Provide the (X, Y) coordinate of the cell's center where the given text is located.  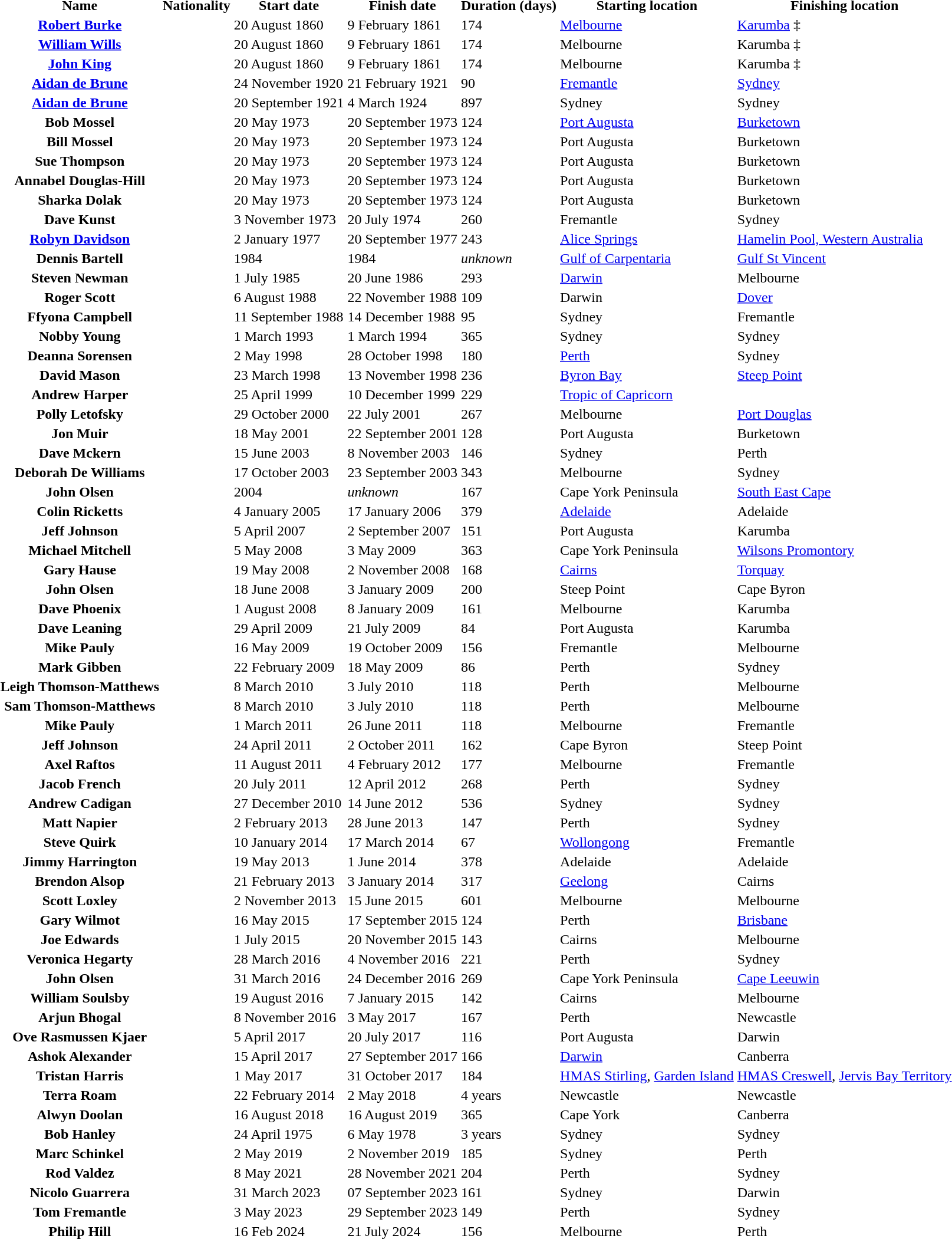
Newcastle (647, 1095)
149 (509, 1212)
151 (509, 531)
5 April 2017 (289, 1037)
10 December 1999 (403, 395)
363 (509, 550)
19 May 2008 (289, 570)
20 September 1921 (289, 103)
14 June 2012 (403, 803)
11 August 2011 (289, 764)
10 January 2014 (289, 842)
2 November 2008 (403, 570)
28 November 2021 (403, 1173)
Geelong (647, 881)
17 September 2015 (403, 920)
221 (509, 959)
166 (509, 1056)
21 July 2009 (403, 628)
2 September 2007 (403, 531)
21 February 2013 (289, 881)
5 May 2008 (289, 550)
21 February 1921 (403, 83)
162 (509, 745)
16 August 2018 (289, 1115)
20 July 2017 (403, 1037)
156 (509, 648)
20 June 1986 (403, 278)
19 October 2009 (403, 648)
2 May 2019 (289, 1153)
95 (509, 317)
20 September 1977 (403, 239)
22 September 2001 (403, 433)
2 November 2019 (403, 1153)
378 (509, 862)
29 September 2023 (403, 1212)
116 (509, 1037)
8 November 2016 (289, 1017)
4 January 2005 (289, 511)
128 (509, 433)
6 May 1978 (403, 1134)
3 May 2017 (403, 1017)
236 (509, 375)
3 May 2009 (403, 550)
143 (509, 939)
267 (509, 414)
31 October 2017 (403, 1076)
2 November 2013 (289, 901)
12 April 2012 (403, 784)
1 July 2015 (289, 939)
168 (509, 570)
5 April 2007 (289, 531)
31 March 2016 (289, 978)
Cape Byron (647, 745)
18 June 2008 (289, 589)
27 December 2010 (289, 803)
185 (509, 1153)
29 April 2009 (289, 628)
204 (509, 1173)
19 May 2013 (289, 862)
Steep Point (647, 589)
26 June 2011 (403, 725)
897 (509, 103)
19 August 2016 (289, 998)
269 (509, 978)
22 November 1988 (403, 297)
1 July 1985 (289, 278)
8 November 2003 (403, 453)
2 October 2011 (403, 745)
4 February 2012 (403, 764)
Tropic of Capricorn (647, 395)
14 December 1988 (403, 317)
31 March 2023 (289, 1192)
16 May 2015 (289, 920)
180 (509, 356)
3 November 1973 (289, 219)
17 October 2003 (289, 472)
22 July 2001 (403, 414)
22 February 2009 (289, 667)
25 April 1999 (289, 395)
22 February 2014 (289, 1095)
142 (509, 998)
28 March 2016 (289, 959)
23 September 2003 (403, 472)
1 June 2014 (403, 862)
8 January 2009 (403, 609)
7 January 2015 (403, 998)
4 November 2016 (403, 959)
84 (509, 628)
Cape York (647, 1115)
18 May 2001 (289, 433)
317 (509, 881)
343 (509, 472)
HMAS Stirling, Garden Island (647, 1076)
229 (509, 395)
109 (509, 297)
17 March 2014 (403, 842)
11 September 1988 (289, 317)
243 (509, 239)
20 July 2011 (289, 784)
24 November 1920 (289, 83)
268 (509, 784)
17 January 2006 (403, 511)
146 (509, 453)
1 March 2011 (289, 725)
8 May 2021 (289, 1173)
4 March 1924 (403, 103)
Alice Springs (647, 239)
20 July 1974 (403, 219)
90 (509, 83)
15 April 2017 (289, 1056)
13 November 1998 (403, 375)
Wollongong (647, 842)
Gulf of Carpentaria (647, 258)
1 March 1994 (403, 336)
177 (509, 764)
1 August 2008 (289, 609)
601 (509, 901)
27 September 2017 (403, 1056)
28 October 1998 (403, 356)
536 (509, 803)
1 March 1993 (289, 336)
4 years (509, 1095)
293 (509, 278)
18 May 2009 (403, 667)
3 years (509, 1134)
184 (509, 1076)
2 January 1977 (289, 239)
3 January 2009 (403, 589)
15 June 2003 (289, 453)
147 (509, 823)
29 October 2000 (289, 414)
86 (509, 667)
67 (509, 842)
24 April 2011 (289, 745)
07 September 2023 (403, 1192)
16 May 2009 (289, 648)
15 June 2015 (403, 901)
16 August 2019 (403, 1115)
260 (509, 219)
3 January 2014 (403, 881)
28 June 2013 (403, 823)
2 February 2013 (289, 823)
2004 (289, 492)
2 May 1998 (289, 356)
2 May 2018 (403, 1095)
200 (509, 589)
20 November 2015 (403, 939)
1 May 2017 (289, 1076)
23 March 1998 (289, 375)
Byron Bay (647, 375)
3 May 2023 (289, 1212)
379 (509, 511)
24 April 1975 (289, 1134)
6 August 1988 (289, 297)
24 December 2016 (403, 978)
